Output the (x, y) coordinate of the center of the cell containing the given text.  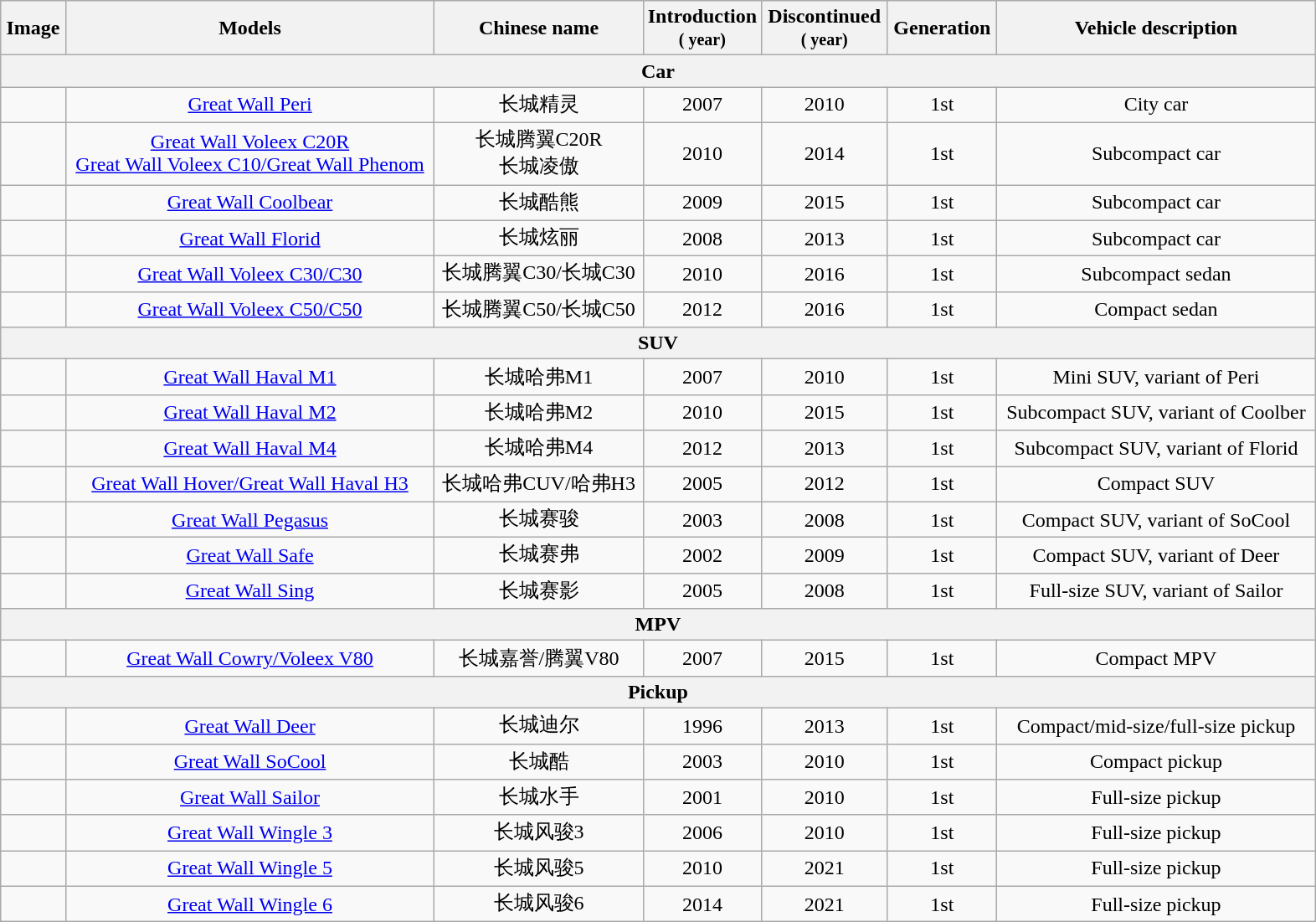
长城腾翼C30/长城C30 (539, 275)
2006 (702, 832)
Great Wall SoCool (249, 762)
长城赛影 (539, 591)
Chinese name (539, 28)
Compact SUV (1156, 484)
长城腾翼C50/长城C50 (539, 310)
Great Wall Florid (249, 238)
City car (1156, 106)
Mini SUV, variant of Peri (1156, 377)
Great Wall Haval M1 (249, 377)
Great Wall Pegasus (249, 519)
Great Wall Wingle 5 (249, 869)
Generation (943, 28)
Pickup (658, 692)
Discontinued( year) (825, 28)
Compact/mid-size/full-size pickup (1156, 725)
Great Wall Voleex C20RGreat Wall Voleex C10/Great Wall Phenom (249, 153)
长城腾翼C20R长城凌傲 (539, 153)
Great Wall Safe (249, 556)
长城赛骏 (539, 519)
Subcompact SUV, variant of Coolber (1156, 412)
Great Wall Wingle 6 (249, 904)
长城水手 (539, 797)
长城哈弗M4 (539, 449)
Compact SUV, variant of SoCool (1156, 519)
长城嘉誉/腾翼V80 (539, 658)
Great Wall Deer (249, 725)
Subcompact SUV, variant of Florid (1156, 449)
Compact SUV, variant of Deer (1156, 556)
1996 (702, 725)
Models (249, 28)
长城酷熊 (539, 203)
MPV (658, 625)
长城风骏3 (539, 832)
Compact MPV (1156, 658)
Compact sedan (1156, 310)
Vehicle description (1156, 28)
长城赛弗 (539, 556)
SUV (658, 343)
Great Wall Hover/Great Wall Haval H3 (249, 484)
Great Wall Haval M2 (249, 412)
Subcompact sedan (1156, 275)
Car (658, 71)
长城哈弗M2 (539, 412)
Great Wall Sailor (249, 797)
2001 (702, 797)
Great Wall Haval M4 (249, 449)
长城哈弗M1 (539, 377)
Great Wall Voleex C30/C30 (249, 275)
Great Wall Coolbear (249, 203)
长城风骏6 (539, 904)
Great Wall Peri (249, 106)
长城哈弗CUV/哈弗H3 (539, 484)
Great Wall Wingle 3 (249, 832)
Great Wall Cowry/Voleex V80 (249, 658)
长城迪尔 (539, 725)
Great Wall Voleex C50/C50 (249, 310)
Full-size SUV, variant of Sailor (1156, 591)
2002 (702, 556)
长城酷 (539, 762)
长城炫丽 (539, 238)
Great Wall Sing (249, 591)
长城风骏5 (539, 869)
Introduction( year) (702, 28)
Compact pickup (1156, 762)
Image (33, 28)
长城精灵 (539, 106)
